Scan for the cell matching the given text and deliver its [x, y] coordinate at center. 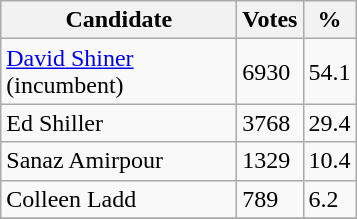
10.4 [330, 161]
54.1 [330, 72]
6930 [270, 72]
6.2 [330, 199]
1329 [270, 161]
Ed Shiller [119, 123]
Colleen Ladd [119, 199]
Candidate [119, 20]
Votes [270, 20]
David Shiner (incumbent) [119, 72]
% [330, 20]
3768 [270, 123]
789 [270, 199]
29.4 [330, 123]
Sanaz Amirpour [119, 161]
